Search for the cell housing the specified text and yield its (X, Y) center coordinate. 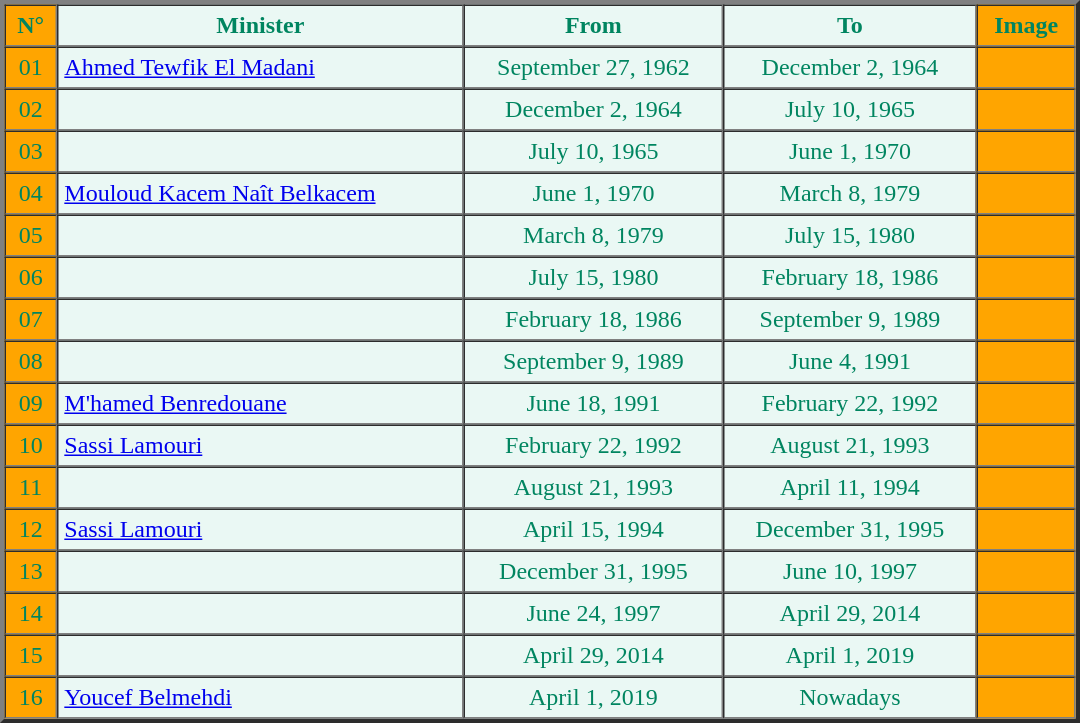
April 15, 1994 (594, 529)
02 (30, 109)
Mouloud Kacem Naît Belkacem (260, 193)
11 (30, 487)
September 27, 1962 (594, 67)
Youcef Belmehdi (260, 697)
Image (1026, 25)
16 (30, 697)
08 (30, 361)
June 4, 1991 (850, 361)
13 (30, 571)
05 (30, 235)
10 (30, 445)
Ahmed Tewfik El Madani (260, 67)
From (594, 25)
June 18, 1991 (594, 403)
Minister (260, 25)
14 (30, 613)
07 (30, 319)
06 (30, 277)
April 11, 1994 (850, 487)
09 (30, 403)
15 (30, 655)
12 (30, 529)
To (850, 25)
June 24, 1997 (594, 613)
01 (30, 67)
03 (30, 151)
M'hamed Benredouane (260, 403)
04 (30, 193)
June 10, 1997 (850, 571)
N° (30, 25)
Nowadays (850, 697)
